Provide the [x, y] coordinate of the cell's center where the given text is located.  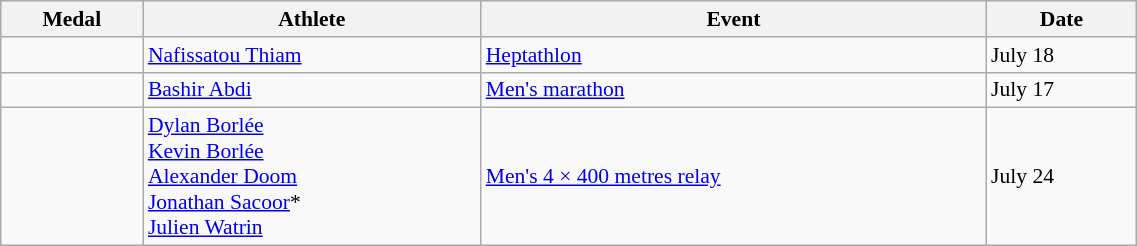
Nafissatou Thiam [312, 55]
Athlete [312, 19]
Heptathlon [734, 55]
Bashir Abdi [312, 90]
Date [1062, 19]
Medal [72, 19]
July 24 [1062, 177]
July 17 [1062, 90]
Event [734, 19]
July 18 [1062, 55]
Men's marathon [734, 90]
Men's 4 × 400 metres relay [734, 177]
Dylan BorléeKevin BorléeAlexander DoomJonathan Sacoor*Julien Watrin [312, 177]
